Extract the (X, Y) coordinate from the center of the cell holding the provided text.  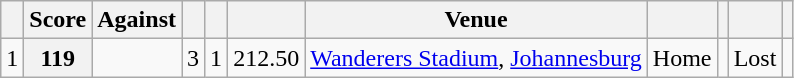
119 (58, 58)
3 (194, 58)
Home (682, 58)
Lost (755, 58)
212.50 (266, 58)
Venue (476, 20)
Wanderers Stadium, Johannesburg (476, 58)
Against (137, 20)
Score (58, 20)
